Output the [x, y] coordinate of the center of the cell containing the given text.  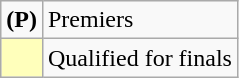
Qualified for finals [140, 58]
Premiers [140, 20]
(P) [22, 20]
